Find where the given text appears and provide that cell's center as (X, Y) coordinate. 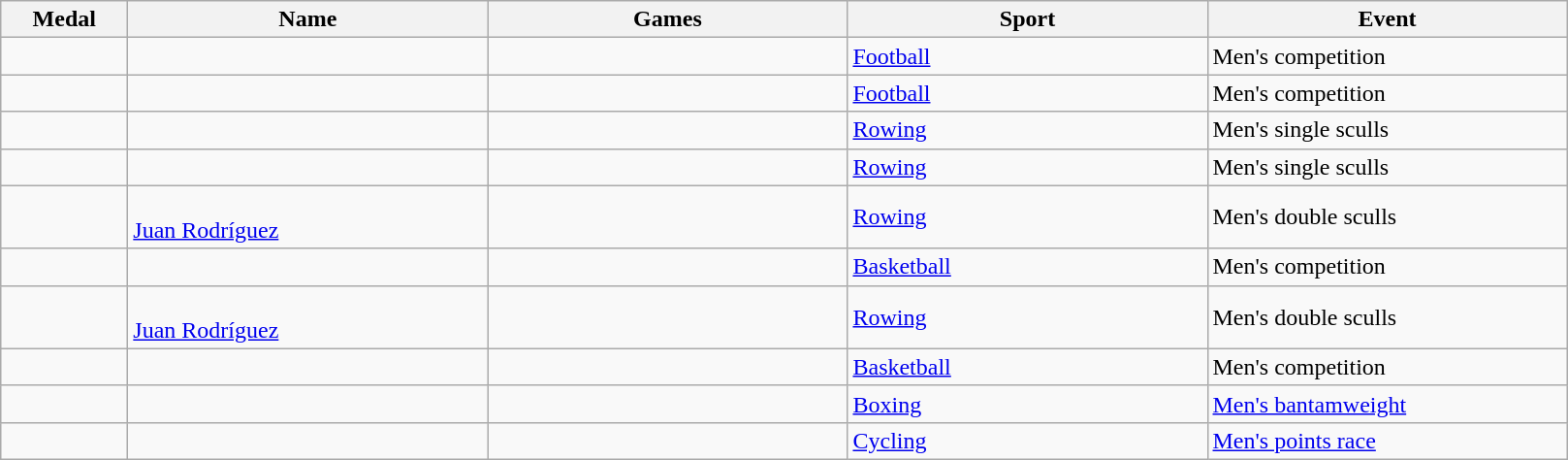
Men's points race (1387, 441)
Boxing (1028, 404)
Sport (1028, 19)
Name (308, 19)
Games (667, 19)
Cycling (1028, 441)
Event (1387, 19)
Medal (64, 19)
Men's bantamweight (1387, 404)
